Search for the cell housing the specified text and yield its [X, Y] center coordinate. 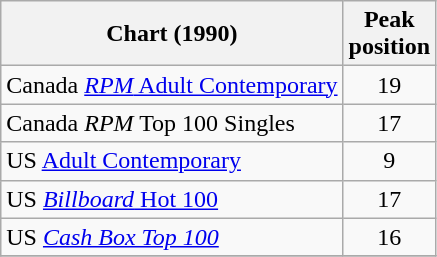
9 [389, 161]
US Adult Contemporary [172, 161]
US Cash Box Top 100 [172, 237]
Canada RPM Adult Contemporary [172, 85]
Canada RPM Top 100 Singles [172, 123]
19 [389, 85]
US Billboard Hot 100 [172, 199]
16 [389, 237]
Chart (1990) [172, 34]
Peakposition [389, 34]
